Detect which cell encompasses the target text, then output its [X, Y] center coordinate. 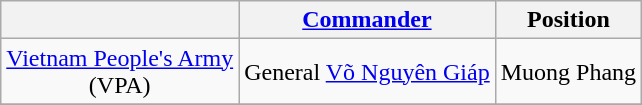
Vietnam People's Army (VPA) [120, 72]
Muong Phang [568, 72]
Commander [368, 20]
Position [568, 20]
General Võ Nguyên Giáp [368, 72]
